Provide the [x, y] coordinate of the cell's center where the given text is located.  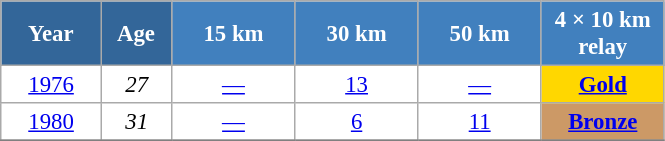
4 × 10 km relay [602, 34]
27 [136, 85]
13 [356, 85]
11 [480, 122]
6 [356, 122]
Bronze [602, 122]
15 km [234, 34]
50 km [480, 34]
Age [136, 34]
Year [52, 34]
31 [136, 122]
30 km [356, 34]
Gold [602, 85]
1976 [52, 85]
1980 [52, 122]
